Return the [X, Y] coordinate for the center point of the cell that contains the specified text.  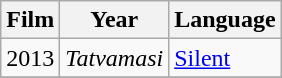
2013 [30, 58]
Tatvamasi [114, 58]
Language [225, 20]
Silent [225, 58]
Year [114, 20]
Film [30, 20]
